From the cell containing the given text, extract its center point as [x, y] coordinate. 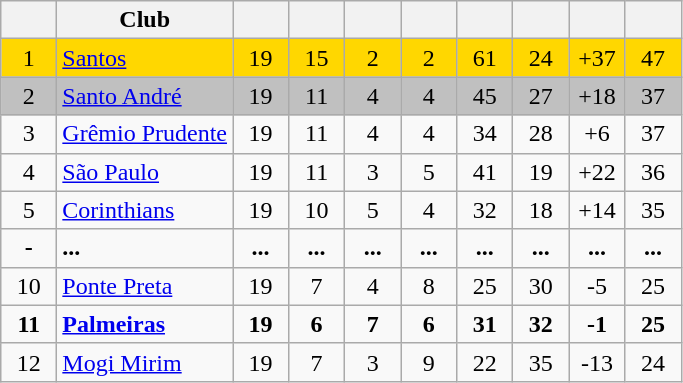
12 [29, 362]
34 [485, 134]
28 [541, 134]
15 [317, 58]
Corinthians [145, 210]
São Paulo [145, 172]
8 [429, 286]
27 [541, 96]
Santos [145, 58]
Grêmio Prudente [145, 134]
-1 [597, 324]
30 [541, 286]
61 [485, 58]
45 [485, 96]
41 [485, 172]
36 [653, 172]
+37 [597, 58]
Mogi Mirim [145, 362]
Club [145, 20]
9 [429, 362]
+14 [597, 210]
+22 [597, 172]
- [29, 248]
22 [485, 362]
Santo André [145, 96]
1 [29, 58]
-13 [597, 362]
Ponte Preta [145, 286]
18 [541, 210]
Palmeiras [145, 324]
+6 [597, 134]
-5 [597, 286]
31 [485, 324]
+18 [597, 96]
47 [653, 58]
